Return the [x, y] coordinate for the center point of the cell that contains the specified text.  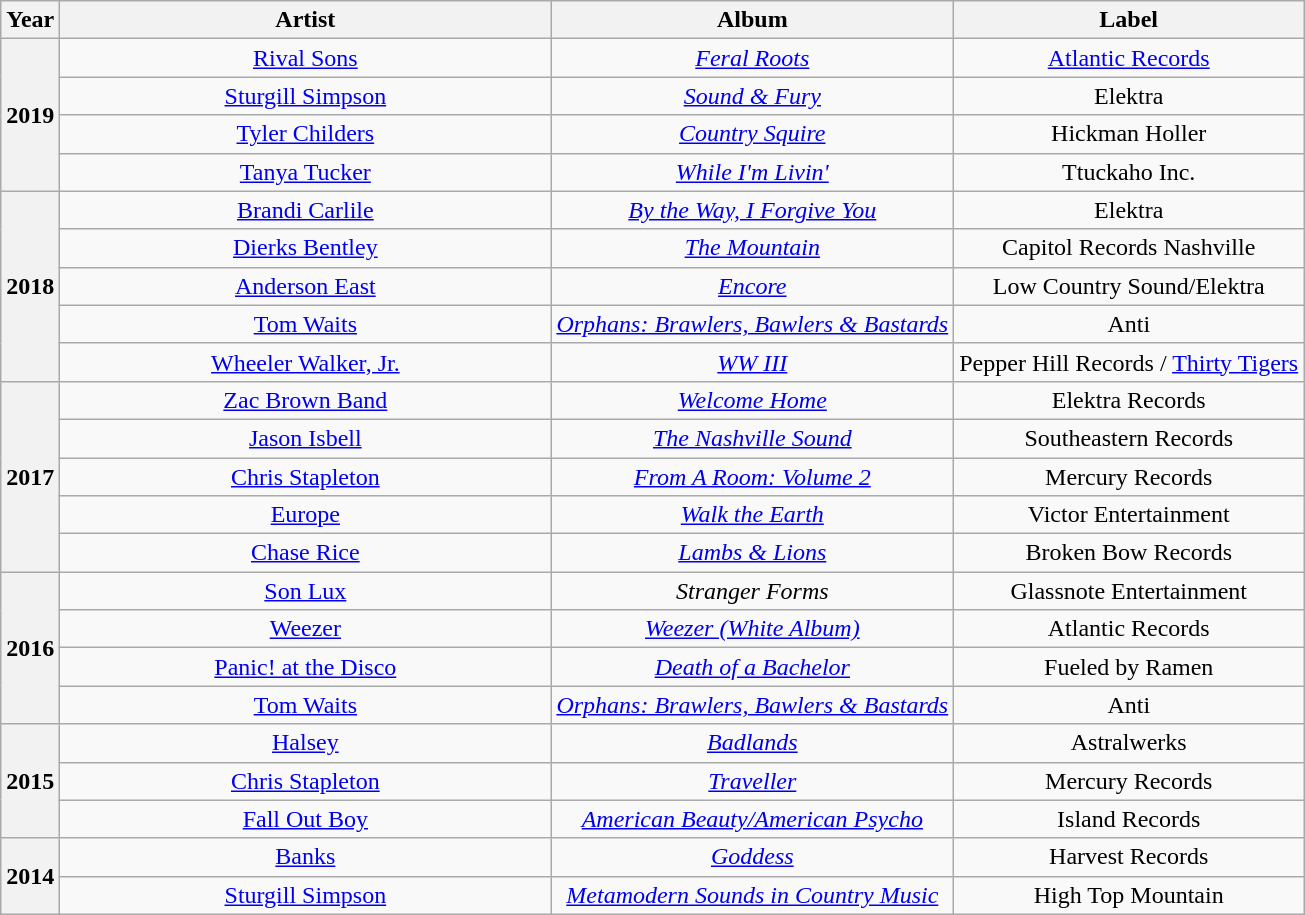
Artist [306, 20]
Anderson East [306, 286]
Tanya Tucker [306, 172]
Album [752, 20]
Welcome Home [752, 400]
Wheeler Walker, Jr. [306, 362]
Victor Entertainment [1129, 515]
While I'm Livin' [752, 172]
Label [1129, 20]
Traveller [752, 781]
Tyler Childers [306, 134]
Walk the Earth [752, 515]
Elektra Records [1129, 400]
Europe [306, 515]
WW III [752, 362]
2019 [30, 115]
Panic! at the Disco [306, 667]
Stranger Forms [752, 591]
Son Lux [306, 591]
2018 [30, 286]
Fall Out Boy [306, 819]
Harvest Records [1129, 857]
2014 [30, 876]
From A Room: Volume 2 [752, 477]
Feral Roots [752, 58]
Broken Bow Records [1129, 553]
Badlands [752, 743]
Metamodern Sounds in Country Music [752, 895]
Country Squire [752, 134]
Halsey [306, 743]
Goddess [752, 857]
Glassnote Entertainment [1129, 591]
The Nashville Sound [752, 438]
Rival Sons [306, 58]
Hickman Holler [1129, 134]
Brandi Carlile [306, 210]
Weezer [306, 629]
Island Records [1129, 819]
American Beauty/American Psycho [752, 819]
Zac Brown Band [306, 400]
Capitol Records Nashville [1129, 248]
Lambs & Lions [752, 553]
Banks [306, 857]
Encore [752, 286]
The Mountain [752, 248]
Southeastern Records [1129, 438]
High Top Mountain [1129, 895]
Chase Rice [306, 553]
Sound & Fury [752, 96]
Death of a Bachelor [752, 667]
Pepper Hill Records / Thirty Tigers [1129, 362]
2017 [30, 476]
2016 [30, 648]
2015 [30, 781]
Weezer (White Album) [752, 629]
Low Country Sound/Elektra [1129, 286]
Jason Isbell [306, 438]
Astralwerks [1129, 743]
Fueled by Ramen [1129, 667]
By the Way, I Forgive You [752, 210]
Year [30, 20]
Ttuckaho Inc. [1129, 172]
Dierks Bentley [306, 248]
